Scan for the cell matching the given text and deliver its [X, Y] coordinate at center. 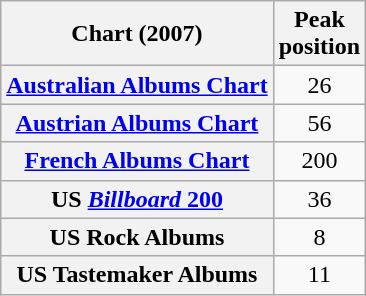
French Albums Chart [137, 161]
US Tastemaker Albums [137, 275]
26 [319, 85]
Chart (2007) [137, 34]
8 [319, 237]
US Rock Albums [137, 237]
Austrian Albums Chart [137, 123]
200 [319, 161]
56 [319, 123]
US Billboard 200 [137, 199]
11 [319, 275]
Australian Albums Chart [137, 85]
36 [319, 199]
Peakposition [319, 34]
